Pinpoint the cell where the given text exists, returning its [x, y] midpoint coordinate. 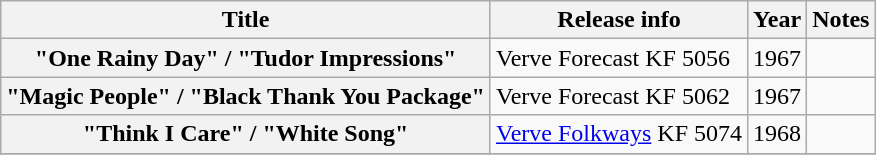
Verve Forecast KF 5062 [618, 96]
1968 [778, 134]
"One Rainy Day" / "Tudor Impressions" [246, 58]
Verve Forecast KF 5056 [618, 58]
Notes [841, 20]
Release info [618, 20]
Verve Folkways KF 5074 [618, 134]
Year [778, 20]
Title [246, 20]
"Think I Care" / "White Song" [246, 134]
"Magic People" / "Black Thank You Package" [246, 96]
